Output the (X, Y) coordinate of the center of the cell containing the given text.  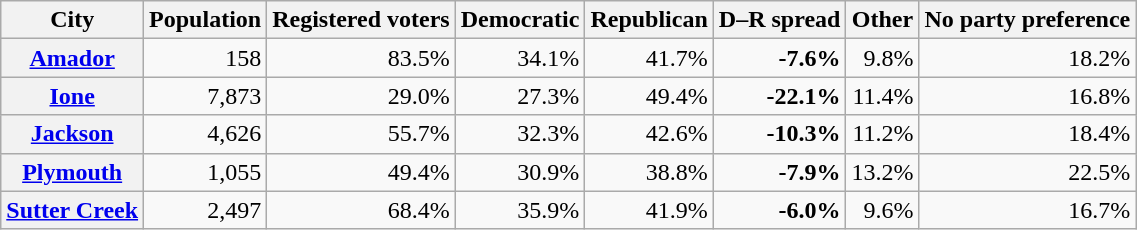
2,497 (206, 210)
18.2% (1028, 58)
Plymouth (72, 172)
34.1% (520, 58)
27.3% (520, 96)
68.4% (362, 210)
30.9% (520, 172)
Republican (649, 20)
Jackson (72, 134)
13.2% (882, 172)
22.5% (1028, 172)
158 (206, 58)
-7.6% (780, 58)
29.0% (362, 96)
Population (206, 20)
-10.3% (780, 134)
38.8% (649, 172)
9.8% (882, 58)
42.6% (649, 134)
-22.1% (780, 96)
Registered voters (362, 20)
7,873 (206, 96)
55.7% (362, 134)
32.3% (520, 134)
18.4% (1028, 134)
41.7% (649, 58)
Other (882, 20)
-6.0% (780, 210)
1,055 (206, 172)
4,626 (206, 134)
Democratic (520, 20)
83.5% (362, 58)
35.9% (520, 210)
Ione (72, 96)
-7.9% (780, 172)
11.2% (882, 134)
16.8% (1028, 96)
41.9% (649, 210)
City (72, 20)
9.6% (882, 210)
Amador (72, 58)
11.4% (882, 96)
No party preference (1028, 20)
Sutter Creek (72, 210)
D–R spread (780, 20)
16.7% (1028, 210)
